Find where the given text appears and provide that cell's center as (X, Y) coordinate. 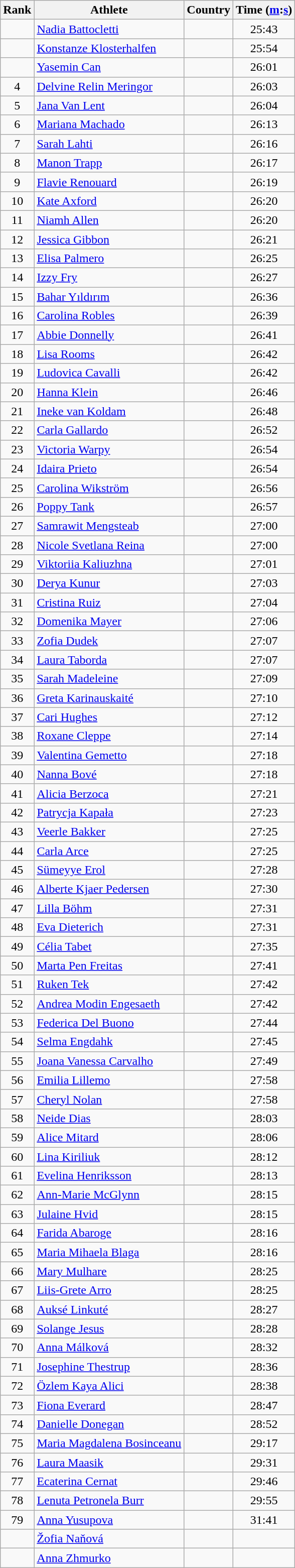
28:28 (264, 1329)
Carolina Robles (109, 316)
Laura Maasik (109, 1463)
31:41 (264, 1520)
4 (17, 86)
75 (17, 1443)
Delvine Relin Meringor (109, 86)
Ecaterina Cernat (109, 1482)
Anna Zhmurko (109, 1558)
Alberte Kjaer Pedersen (109, 889)
Elisa Palmero (109, 259)
25:43 (264, 29)
67 (17, 1290)
26:27 (264, 278)
Selma Engdahk (109, 1042)
78 (17, 1501)
Evelina Henriksson (109, 1176)
6 (17, 125)
Flavie Renouard (109, 182)
Maria Mihaela Blaga (109, 1252)
Derya Kunur (109, 583)
27:35 (264, 946)
Federica Del Buono (109, 1023)
27:09 (264, 679)
Célia Tabet (109, 946)
26:25 (264, 259)
Nicole Svetlana Reina (109, 545)
28:32 (264, 1348)
29:17 (264, 1443)
Emilia Lillemo (109, 1080)
43 (17, 831)
72 (17, 1386)
Andrea Modin Engesaeth (109, 1004)
28:06 (264, 1137)
42 (17, 812)
74 (17, 1424)
51 (17, 985)
Carla Gallardo (109, 430)
27:12 (264, 717)
Ruken Tek (109, 985)
26:56 (264, 488)
59 (17, 1137)
27:04 (264, 602)
28:47 (264, 1405)
70 (17, 1348)
27:44 (264, 1023)
27:01 (264, 564)
Ineke van Koldam (109, 411)
26:01 (264, 67)
27:23 (264, 812)
Lilla Böhm (109, 908)
27:03 (264, 583)
Nanna Bové (109, 774)
46 (17, 889)
25:54 (264, 48)
54 (17, 1042)
Anna Málková (109, 1348)
Cheryl Nolan (109, 1099)
41 (17, 793)
73 (17, 1405)
Alicia Berzoca (109, 793)
26:48 (264, 411)
Ludovica Cavalli (109, 373)
Lina Kiriliuk (109, 1156)
Patrycja Kapała (109, 812)
26:17 (264, 163)
27:10 (264, 698)
26:52 (264, 430)
15 (17, 297)
Manon Trapp (109, 163)
Abbie Donnelly (109, 335)
Veerle Bakker (109, 831)
Kate Axford (109, 201)
Joana Vanessa Carvalho (109, 1061)
77 (17, 1482)
Solange Jesus (109, 1329)
25 (17, 488)
Julaine Hvid (109, 1214)
Hanna Klein (109, 392)
Nadia Battocletti (109, 29)
27:06 (264, 622)
20 (17, 392)
13 (17, 259)
34 (17, 660)
66 (17, 1271)
Niamh Allen (109, 220)
Alice Mitard (109, 1137)
9 (17, 182)
Cari Hughes (109, 717)
Konstanze Klosterhalfen (109, 48)
28 (17, 545)
Samrawit Mengsteab (109, 526)
Carolina Wikström (109, 488)
79 (17, 1520)
Zofia Dudek (109, 641)
76 (17, 1463)
22 (17, 430)
16 (17, 316)
27:49 (264, 1061)
Özlem Kaya Alici (109, 1386)
27:30 (264, 889)
Bahar Yıldırım (109, 297)
27:28 (264, 870)
Eva Dieterich (109, 927)
19 (17, 373)
Victoria Warpy (109, 449)
21 (17, 411)
Neide Dias (109, 1118)
68 (17, 1309)
64 (17, 1233)
18 (17, 354)
29:55 (264, 1501)
28:03 (264, 1118)
29 (17, 564)
17 (17, 335)
Cristina Ruiz (109, 602)
Josephine Thestrup (109, 1367)
Roxane Cleppe (109, 736)
33 (17, 641)
Country (209, 10)
26:03 (264, 86)
Sümeyye Erol (109, 870)
Fiona Everard (109, 1405)
28:52 (264, 1424)
44 (17, 851)
Sarah Madeleine (109, 679)
53 (17, 1023)
27:14 (264, 736)
55 (17, 1061)
26:41 (264, 335)
61 (17, 1176)
31 (17, 602)
27:45 (264, 1042)
Lisa Rooms (109, 354)
27:21 (264, 793)
39 (17, 755)
26:39 (264, 316)
Rank (17, 10)
60 (17, 1156)
38 (17, 736)
5 (17, 105)
28:38 (264, 1386)
28:36 (264, 1367)
Idaira Prieto (109, 468)
24 (17, 468)
Lenuta Petronela Burr (109, 1501)
29:31 (264, 1463)
Mariana Machado (109, 125)
Auksé Linkuté (109, 1309)
Liis-Grete Arro (109, 1290)
36 (17, 698)
Žofia Naňová (109, 1539)
56 (17, 1080)
Yasemin Can (109, 67)
28:27 (264, 1309)
Time (m:s) (264, 10)
Mary Mulhare (109, 1271)
26:13 (264, 125)
Ann-Marie McGlynn (109, 1195)
37 (17, 717)
29:46 (264, 1482)
10 (17, 201)
Farida Abaroge (109, 1233)
Domenika Mayer (109, 622)
30 (17, 583)
26:19 (264, 182)
Viktoriia Kaliuzhna (109, 564)
26 (17, 507)
35 (17, 679)
45 (17, 870)
47 (17, 908)
7 (17, 144)
Greta Karinauskaité (109, 698)
Carla Arce (109, 851)
Sarah Lahti (109, 144)
23 (17, 449)
Marta Pen Freitas (109, 966)
11 (17, 220)
32 (17, 622)
57 (17, 1099)
26:16 (264, 144)
40 (17, 774)
65 (17, 1252)
Anna Yusupova (109, 1520)
28:12 (264, 1156)
Jana Van Lent (109, 105)
26:46 (264, 392)
26:21 (264, 239)
Maria Magdalena Bosinceanu (109, 1443)
Athlete (109, 10)
28:13 (264, 1176)
27 (17, 526)
50 (17, 966)
52 (17, 1004)
Laura Taborda (109, 660)
14 (17, 278)
Jessica Gibbon (109, 239)
27:41 (264, 966)
58 (17, 1118)
Poppy Tank (109, 507)
49 (17, 946)
Danielle Donegan (109, 1424)
Valentina Gemetto (109, 755)
Izzy Fry (109, 278)
26:36 (264, 297)
26:57 (264, 507)
48 (17, 927)
8 (17, 163)
71 (17, 1367)
26:04 (264, 105)
12 (17, 239)
62 (17, 1195)
63 (17, 1214)
69 (17, 1329)
